Determine the (X, Y) coordinate at the center of the cell enclosing the given text.  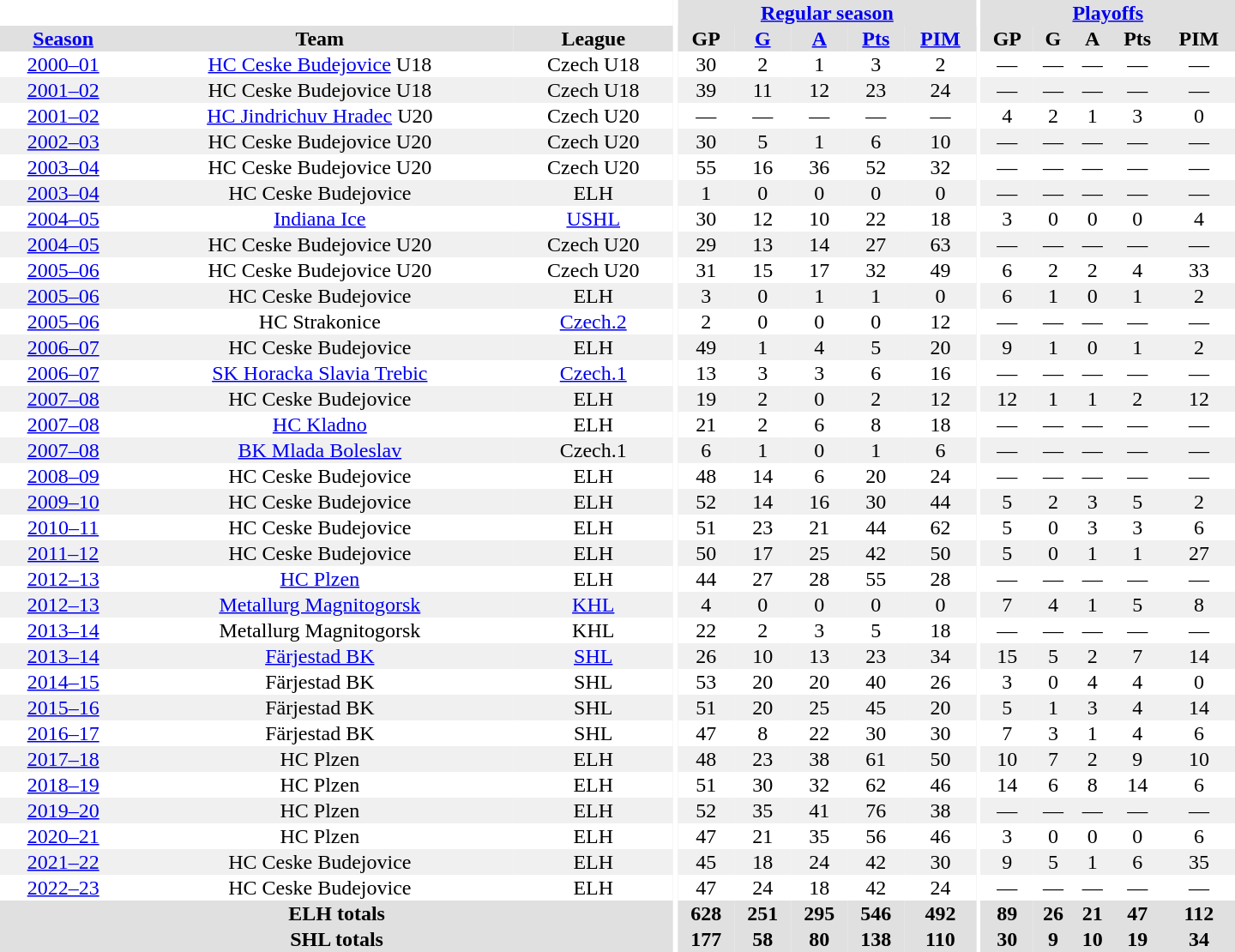
58 (762, 939)
177 (706, 939)
Regular season (827, 13)
HC Strakonice (319, 322)
138 (876, 939)
41 (819, 810)
628 (706, 913)
2018–19 (63, 785)
Indiana Ice (319, 219)
2015–16 (63, 708)
Team (319, 39)
110 (940, 939)
39 (706, 90)
63 (940, 244)
56 (876, 836)
11 (762, 90)
31 (706, 270)
ELH totals (336, 913)
492 (940, 913)
HC Kladno (319, 425)
2008–09 (63, 476)
2017–18 (63, 759)
89 (1008, 913)
2014–15 (63, 682)
USHL (593, 219)
76 (876, 810)
112 (1199, 913)
36 (819, 167)
2011–12 (63, 553)
2020–21 (63, 836)
53 (706, 682)
546 (876, 913)
2019–20 (63, 810)
Playoffs (1108, 13)
2010–11 (63, 527)
2009–10 (63, 502)
29 (706, 244)
2000–01 (63, 64)
SHL totals (336, 939)
2016–17 (63, 733)
295 (819, 913)
HC Jindrichuv Hradec U20 (319, 116)
251 (762, 913)
40 (876, 682)
80 (819, 939)
2022–23 (63, 888)
2002–03 (63, 142)
61 (876, 759)
Season (63, 39)
BK Mlada Boleslav (319, 450)
33 (1199, 270)
2021–22 (63, 862)
League (593, 39)
SK Horacka Slavia Trebic (319, 373)
Czech.2 (593, 322)
